Locate the cell with the specified text and output its [x, y] center coordinate. 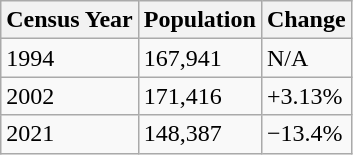
148,387 [200, 134]
N/A [306, 58]
+3.13% [306, 96]
Census Year [70, 20]
−13.4% [306, 134]
Change [306, 20]
2021 [70, 134]
1994 [70, 58]
Population [200, 20]
2002 [70, 96]
167,941 [200, 58]
171,416 [200, 96]
